Pinpoint the cell where the given text exists, returning its (X, Y) midpoint coordinate. 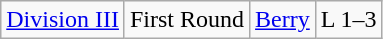
First Round (186, 20)
Division III (63, 20)
Berry (283, 20)
L 1–3 (348, 20)
